For the text-containing cell, return its midpoint in (X, Y) coordinate format. 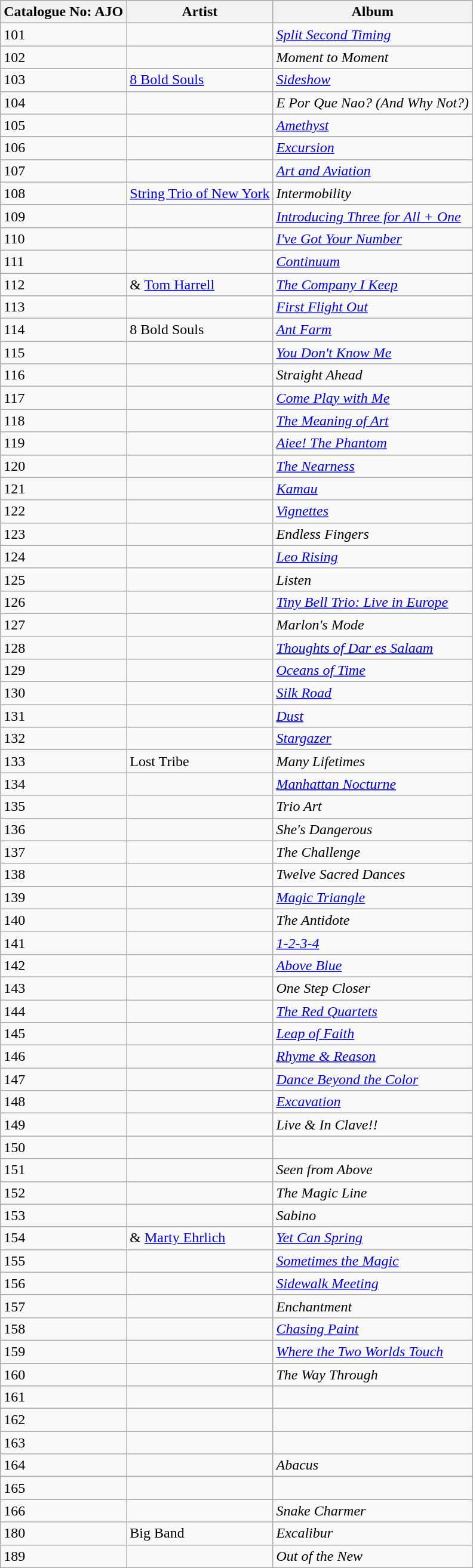
Come Play with Me (373, 398)
103 (63, 80)
Dust (373, 716)
& Marty Ehrlich (199, 1238)
160 (63, 1374)
First Flight Out (373, 307)
Above Blue (373, 965)
Listen (373, 579)
Big Band (199, 1533)
132 (63, 739)
Seen from Above (373, 1170)
146 (63, 1057)
180 (63, 1533)
Silk Road (373, 693)
The Antidote (373, 920)
Sidewalk Meeting (373, 1283)
She's Dangerous (373, 829)
115 (63, 353)
Tiny Bell Trio: Live in Europe (373, 602)
138 (63, 875)
119 (63, 443)
Artist (199, 12)
148 (63, 1102)
Snake Charmer (373, 1511)
107 (63, 171)
109 (63, 216)
153 (63, 1215)
126 (63, 602)
135 (63, 807)
Dance Beyond the Color (373, 1079)
114 (63, 330)
155 (63, 1261)
Enchantment (373, 1306)
104 (63, 103)
Leo Rising (373, 557)
The Meaning of Art (373, 421)
Introducing Three for All + One (373, 216)
Excalibur (373, 1533)
145 (63, 1034)
Endless Fingers (373, 534)
The Way Through (373, 1374)
154 (63, 1238)
Leap of Faith (373, 1034)
Intermobility (373, 193)
Marlon's Mode (373, 625)
113 (63, 307)
144 (63, 1011)
The Nearness (373, 466)
121 (63, 489)
139 (63, 897)
Album (373, 12)
110 (63, 239)
& Tom Harrell (199, 285)
116 (63, 375)
106 (63, 148)
120 (63, 466)
Out of the New (373, 1556)
Kamau (373, 489)
Many Lifetimes (373, 761)
The Red Quartets (373, 1011)
String Trio of New York (199, 193)
Excavation (373, 1102)
Lost Tribe (199, 761)
122 (63, 511)
134 (63, 784)
140 (63, 920)
Moment to Moment (373, 57)
162 (63, 1420)
Abacus (373, 1465)
Twelve Sacred Dances (373, 875)
I've Got Your Number (373, 239)
150 (63, 1147)
124 (63, 557)
Yet Can Spring (373, 1238)
118 (63, 421)
Oceans of Time (373, 671)
Chasing Paint (373, 1329)
The Challenge (373, 852)
151 (63, 1170)
Vignettes (373, 511)
Stargazer (373, 739)
Aiee! The Phantom (373, 443)
Straight Ahead (373, 375)
125 (63, 579)
Rhyme & Reason (373, 1057)
Art and Aviation (373, 171)
159 (63, 1351)
Amethyst (373, 125)
One Step Closer (373, 988)
166 (63, 1511)
136 (63, 829)
133 (63, 761)
142 (63, 965)
127 (63, 625)
Manhattan Nocturne (373, 784)
Excursion (373, 148)
164 (63, 1465)
102 (63, 57)
128 (63, 647)
Sideshow (373, 80)
130 (63, 693)
108 (63, 193)
131 (63, 716)
Sabino (373, 1215)
123 (63, 534)
158 (63, 1329)
156 (63, 1283)
189 (63, 1556)
111 (63, 261)
137 (63, 852)
Where the Two Worlds Touch (373, 1351)
Thoughts of Dar es Salaam (373, 647)
Catalogue No: AJO (63, 12)
Split Second Timing (373, 35)
Trio Art (373, 807)
161 (63, 1397)
112 (63, 285)
143 (63, 988)
The Magic Line (373, 1193)
1-2-3-4 (373, 943)
Live & In Clave!! (373, 1125)
The Company I Keep (373, 285)
Magic Triangle (373, 897)
You Don't Know Me (373, 353)
E Por Que Nao? (And Why Not?) (373, 103)
141 (63, 943)
163 (63, 1443)
105 (63, 125)
Sometimes the Magic (373, 1261)
117 (63, 398)
147 (63, 1079)
149 (63, 1125)
129 (63, 671)
Continuum (373, 261)
165 (63, 1488)
152 (63, 1193)
101 (63, 35)
157 (63, 1306)
Ant Farm (373, 330)
